Find where the given text appears and provide that cell's center as (X, Y) coordinate. 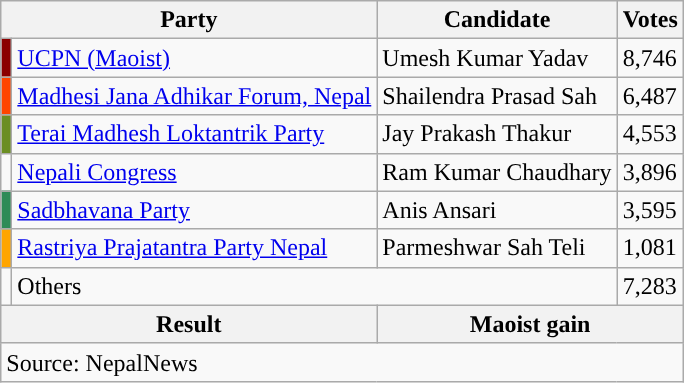
7,283 (650, 286)
Maoist gain (530, 324)
Jay Prakash Thakur (497, 134)
8,746 (650, 58)
3,595 (650, 210)
Rastriya Prajatantra Party Nepal (194, 248)
Madhesi Jana Adhikar Forum, Nepal (194, 96)
Candidate (497, 20)
Sadbhavana Party (194, 210)
4,553 (650, 134)
Shailendra Prasad Sah (497, 96)
UCPN (Maoist) (194, 58)
6,487 (650, 96)
Votes (650, 20)
Others (314, 286)
Terai Madhesh Loktantrik Party (194, 134)
Parmeshwar Sah Teli (497, 248)
Result (189, 324)
3,896 (650, 172)
Anis Ansari (497, 210)
Ram Kumar Chaudhary (497, 172)
Party (189, 20)
Umesh Kumar Yadav (497, 58)
Source: NepalNews (342, 362)
Nepali Congress (194, 172)
1,081 (650, 248)
